Detect which cell encompasses the target text, then output its (x, y) center coordinate. 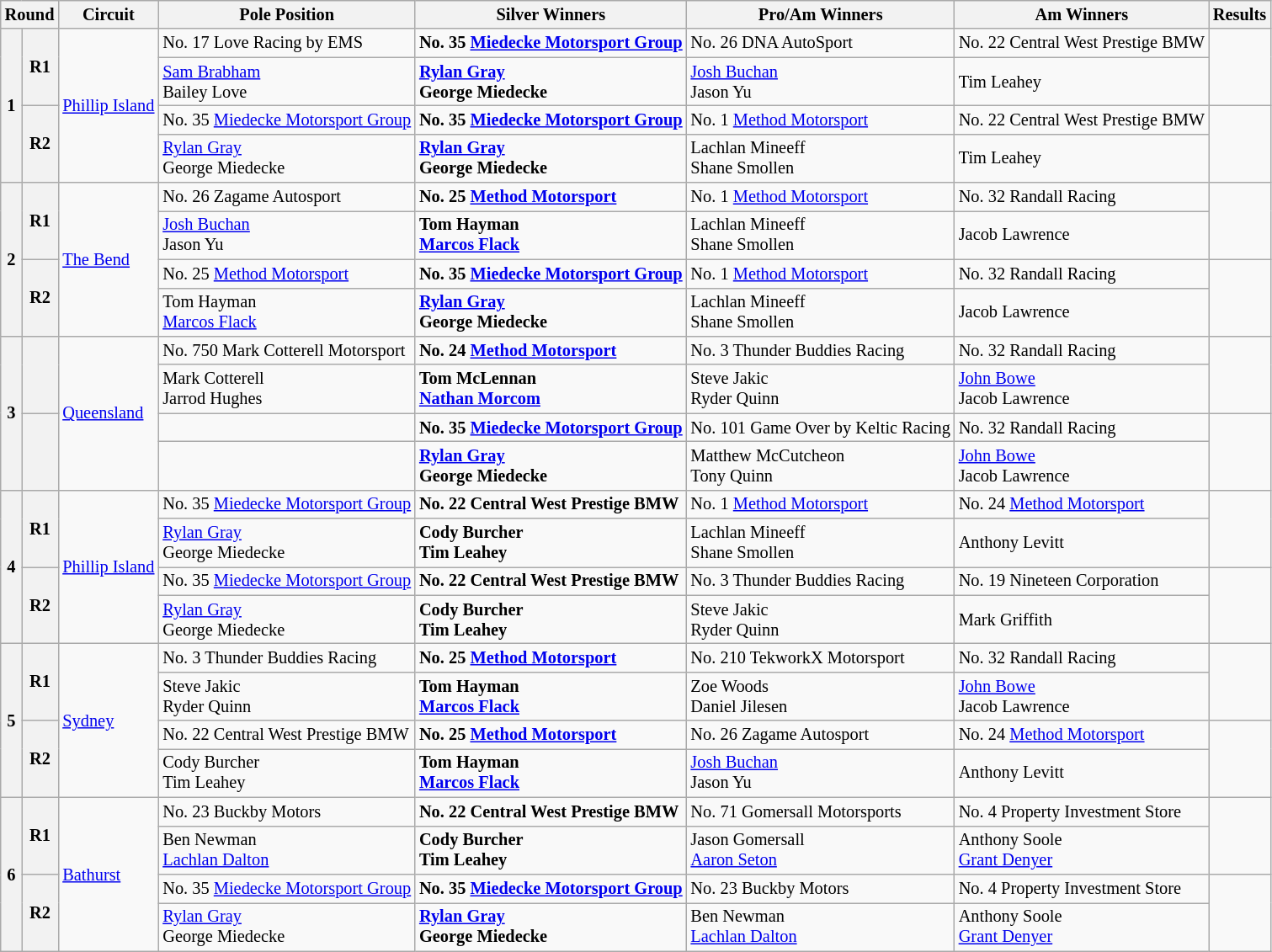
The Bend (108, 259)
Silver Winners (551, 14)
Am Winners (1082, 14)
5 (12, 721)
4 (12, 567)
Bathurst (108, 874)
3 (12, 412)
2 (12, 259)
No. 750 Mark Cotterell Motorsport (286, 350)
No. 19 Nineteen Corporation (1082, 581)
No. 101 Game Over by Keltic Racing (821, 428)
1 (12, 106)
Round (30, 14)
No. 17 Love Racing by EMS (286, 43)
Matthew McCutcheon Tony Quinn (821, 465)
Mark Griffith (1082, 620)
Sam Brabham Bailey Love (286, 82)
Pole Position (286, 14)
Mark Cotterell Jarrod Hughes (286, 389)
Zoe Woods Daniel Jilesen (821, 696)
No. 71 Gomersall Motorsports (821, 811)
Circuit (108, 14)
Sydney (108, 721)
Jason Gomersall Aaron Seton (821, 850)
Results (1239, 14)
No. 26 DNA AutoSport (821, 43)
Tom McLennan Nathan Morcom (551, 389)
No. 210 TekworkX Motorsport (821, 657)
Pro/Am Winners (821, 14)
Queensland (108, 412)
6 (12, 874)
